Determine the (x, y) coordinate at the center of the cell enclosing the given text.  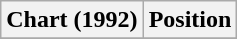
Chart (1992) (72, 20)
Position (190, 20)
